From the cell containing the given text, extract its center point as [x, y] coordinate. 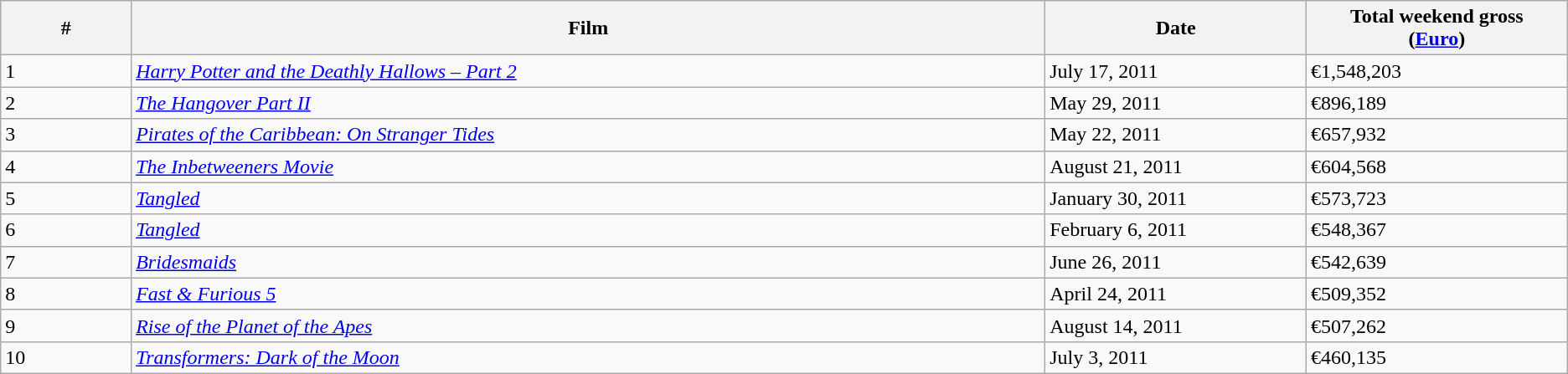
€542,639 [1436, 262]
August 21, 2011 [1176, 167]
€573,723 [1436, 198]
10 [66, 357]
Total weekend gross(Euro) [1436, 28]
Rise of the Planet of the Apes [588, 325]
€1,548,203 [1436, 71]
7 [66, 262]
May 22, 2011 [1176, 135]
Bridesmaids [588, 262]
€896,189 [1436, 103]
€460,135 [1436, 357]
June 26, 2011 [1176, 262]
€548,367 [1436, 230]
Transformers: Dark of the Moon [588, 357]
The Hangover Part II [588, 103]
Film [588, 28]
February 6, 2011 [1176, 230]
Date [1176, 28]
9 [66, 325]
€509,352 [1436, 294]
€657,932 [1436, 135]
8 [66, 294]
August 14, 2011 [1176, 325]
July 3, 2011 [1176, 357]
5 [66, 198]
July 17, 2011 [1176, 71]
6 [66, 230]
January 30, 2011 [1176, 198]
1 [66, 71]
The Inbetweeners Movie [588, 167]
Pirates of the Caribbean: On Stranger Tides [588, 135]
2 [66, 103]
4 [66, 167]
Harry Potter and the Deathly Hallows – Part 2 [588, 71]
# [66, 28]
Fast & Furious 5 [588, 294]
April 24, 2011 [1176, 294]
3 [66, 135]
€507,262 [1436, 325]
May 29, 2011 [1176, 103]
€604,568 [1436, 167]
